Output the (X, Y) coordinate of the center of the cell containing the given text.  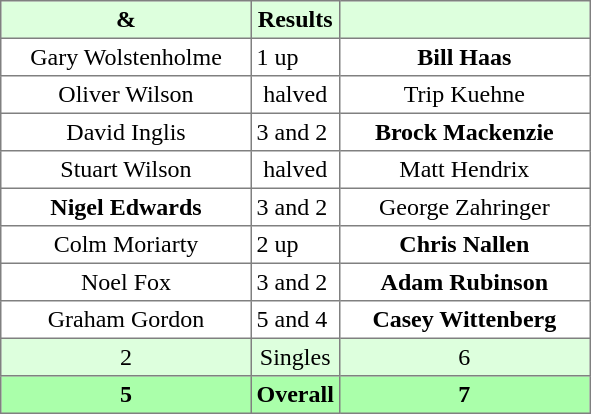
1 up (295, 57)
Bill Haas (464, 57)
& (126, 20)
Trip Kuehne (464, 95)
Graham Gordon (126, 320)
Adam Rubinson (464, 282)
Gary Wolstenholme (126, 57)
Results (295, 20)
George Zahringer (464, 207)
Oliver Wilson (126, 95)
Stuart Wilson (126, 170)
Nigel Edwards (126, 207)
Casey Wittenberg (464, 320)
7 (464, 395)
Overall (295, 395)
2 (126, 357)
5 and 4 (295, 320)
Matt Hendrix (464, 170)
Colm Moriarty (126, 245)
6 (464, 357)
David Inglis (126, 132)
Noel Fox (126, 282)
Singles (295, 357)
Brock Mackenzie (464, 132)
2 up (295, 245)
Chris Nallen (464, 245)
5 (126, 395)
